Search for the cell housing the specified text and yield its [x, y] center coordinate. 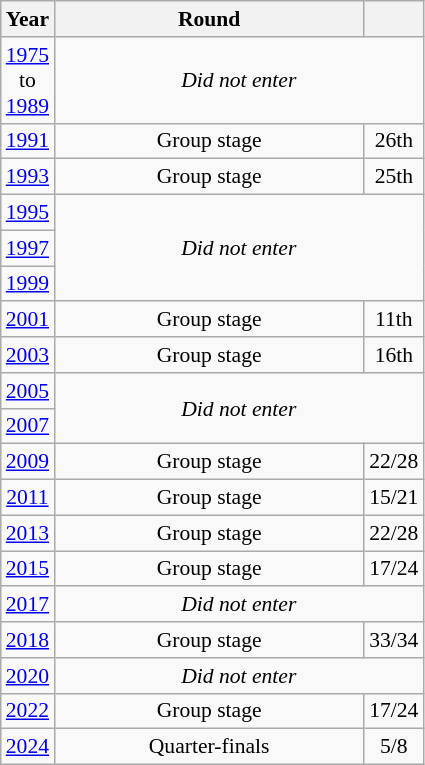
15/21 [394, 498]
Quarter-finals [209, 747]
1999 [28, 284]
25th [394, 177]
2024 [28, 747]
2013 [28, 533]
2017 [28, 605]
16th [394, 355]
2018 [28, 640]
2020 [28, 676]
2022 [28, 711]
5/8 [394, 747]
33/34 [394, 640]
2011 [28, 498]
2003 [28, 355]
2015 [28, 569]
1991 [28, 141]
2007 [28, 426]
1993 [28, 177]
1975to1989 [28, 80]
11th [394, 320]
Year [28, 19]
2009 [28, 462]
26th [394, 141]
2005 [28, 391]
2001 [28, 320]
1995 [28, 213]
1997 [28, 248]
Round [209, 19]
